Search for the cell housing the specified text and yield its [x, y] center coordinate. 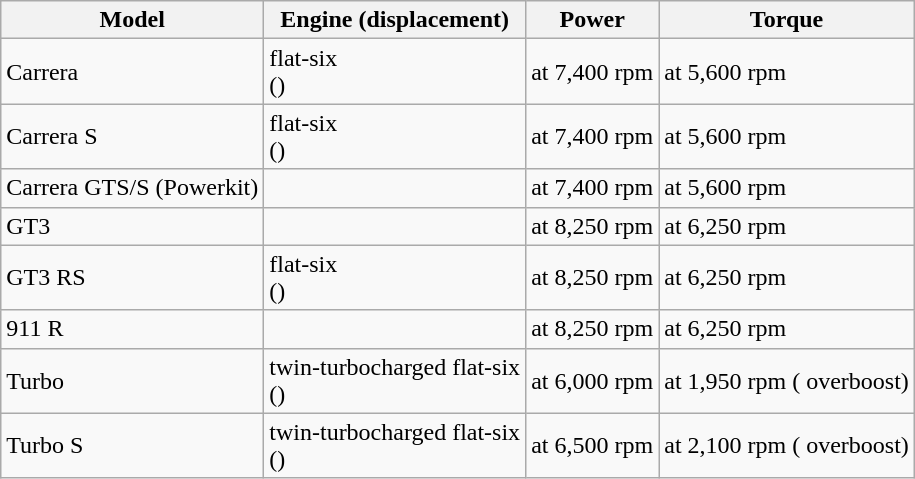
GT3 RS [132, 278]
at 1,950 rpm ( overboost) [787, 380]
911 R [132, 329]
at 2,100 rpm ( overboost) [787, 446]
Engine (displacement) [395, 20]
at 6,000 rpm [592, 380]
GT3 [132, 226]
Model [132, 20]
Torque [787, 20]
Carrera S [132, 136]
Carrera GTS/S (Powerkit) [132, 188]
Carrera [132, 72]
Turbo S [132, 446]
Power [592, 20]
Turbo [132, 380]
at 6,500 rpm [592, 446]
